Determine the (X, Y) coordinate at the center of the cell enclosing the given text.  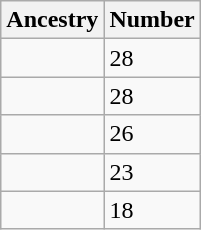
26 (152, 134)
18 (152, 210)
Number (152, 20)
Ancestry (52, 20)
23 (152, 172)
